Pinpoint the cell where the given text exists, returning its (X, Y) midpoint coordinate. 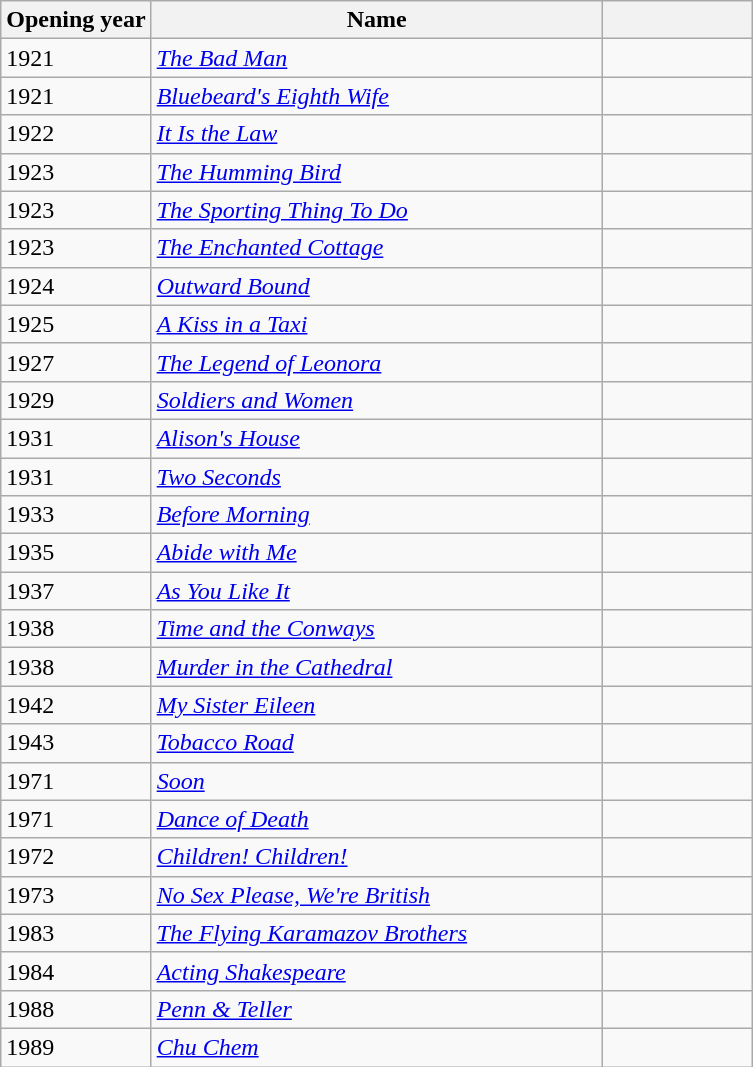
1988 (76, 1009)
The Flying Karamazov Brothers (376, 933)
1929 (76, 400)
Children! Children! (376, 857)
Abide with Me (376, 553)
1922 (76, 134)
My Sister Eileen (376, 705)
1925 (76, 324)
Name (376, 20)
Bluebeard's Eighth Wife (376, 96)
No Sex Please, We're British (376, 895)
1937 (76, 591)
Time and the Conways (376, 629)
Two Seconds (376, 477)
The Sporting Thing To Do (376, 210)
The Legend of Leonora (376, 362)
The Bad Man (376, 58)
Tobacco Road (376, 743)
Dance of Death (376, 819)
1984 (76, 971)
Opening year (76, 20)
Penn & Teller (376, 1009)
Outward Bound (376, 286)
As You Like It (376, 591)
1983 (76, 933)
Murder in the Cathedral (376, 667)
1933 (76, 515)
1973 (76, 895)
1942 (76, 705)
Before Morning (376, 515)
Soldiers and Women (376, 400)
The Humming Bird (376, 172)
1943 (76, 743)
A Kiss in a Taxi (376, 324)
1972 (76, 857)
Acting Shakespeare (376, 971)
1989 (76, 1047)
1935 (76, 553)
It Is the Law (376, 134)
Alison's House (376, 438)
1927 (76, 362)
The Enchanted Cottage (376, 248)
1924 (76, 286)
Chu Chem (376, 1047)
Soon (376, 781)
